From the cell containing the given text, extract its center point as (x, y) coordinate. 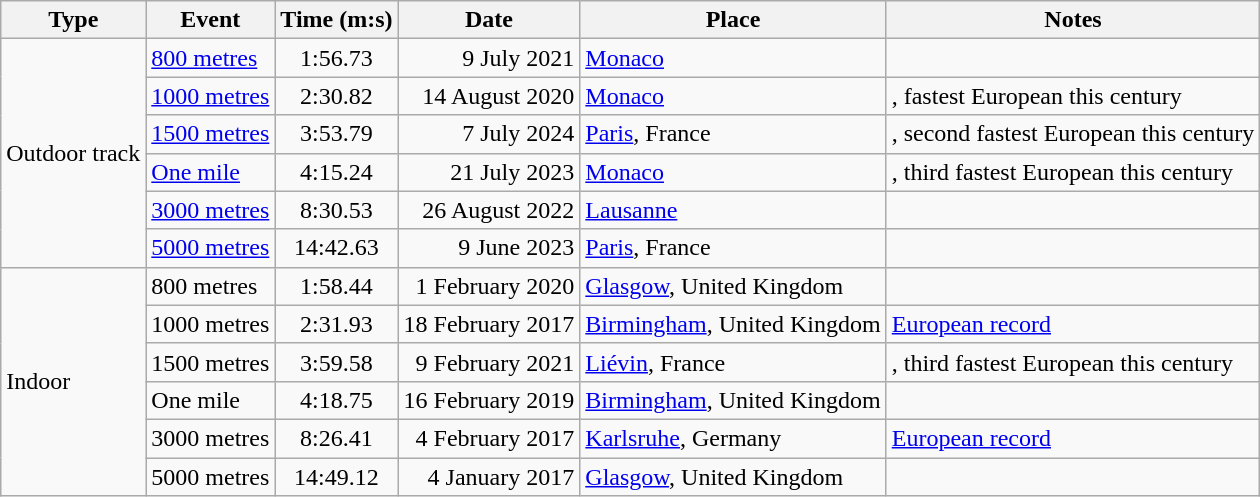
9 July 2021 (489, 58)
7 July 2024 (489, 134)
, second fastest European this century (1073, 134)
2:30.82 (336, 96)
9 June 2023 (489, 248)
Outdoor track (74, 153)
9 February 2021 (489, 362)
3:59.58 (336, 362)
8:26.41 (336, 438)
Time (m:s) (336, 20)
14:42.63 (336, 248)
8:30.53 (336, 210)
3:53.79 (336, 134)
1 February 2020 (489, 286)
Event (210, 20)
4 February 2017 (489, 438)
Indoor (74, 381)
, fastest European this century (1073, 96)
Date (489, 20)
14:49.12 (336, 477)
1:56.73 (336, 58)
16 February 2019 (489, 400)
Notes (1073, 20)
Type (74, 20)
18 February 2017 (489, 324)
4:15.24 (336, 172)
2:31.93 (336, 324)
14 August 2020 (489, 96)
Liévin, France (733, 362)
4:18.75 (336, 400)
Karlsruhe, Germany (733, 438)
Lausanne (733, 210)
4 January 2017 (489, 477)
1:58.44 (336, 286)
21 July 2023 (489, 172)
Place (733, 20)
26 August 2022 (489, 210)
